From the cell containing the given text, extract its center point as (x, y) coordinate. 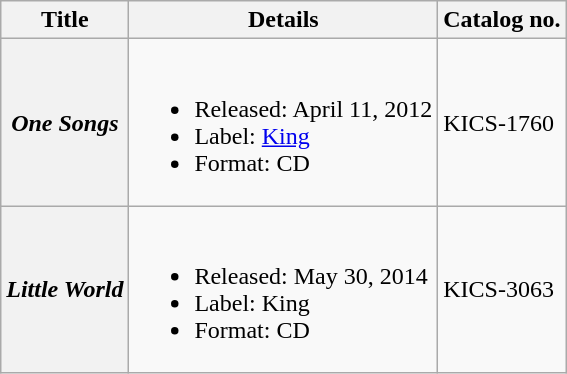
Catalog no. (502, 20)
Details (284, 20)
Released: April 11, 2012Label: KingFormat: CD (284, 122)
One Songs (65, 122)
KICS-3063 (502, 290)
Title (65, 20)
KICS-1760 (502, 122)
Little World (65, 290)
Released: May 30, 2014Label: KingFormat: CD (284, 290)
